Provide the [X, Y] coordinate of the cell's center where the given text is located.  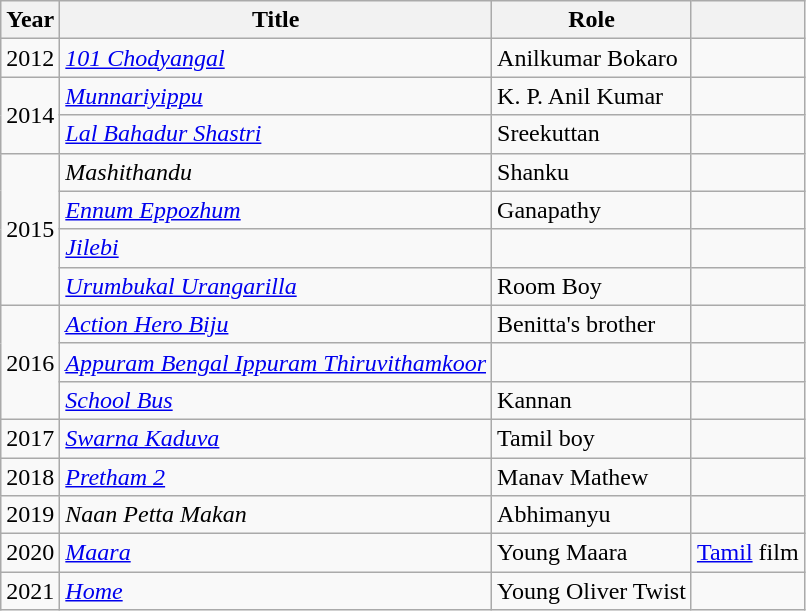
2020 [30, 553]
Role [592, 20]
Swarna Kaduva [276, 438]
Shanku [592, 172]
Abhimanyu [592, 515]
2012 [30, 58]
Urumbukal Urangarilla [276, 286]
K. P. Anil Kumar [592, 96]
Tamil boy [592, 438]
2017 [30, 438]
Jilebi [276, 248]
2018 [30, 477]
Maara [276, 553]
School Bus [276, 400]
2015 [30, 229]
Anilkumar Bokaro [592, 58]
2021 [30, 591]
Kannan [592, 400]
Appuram Bengal Ippuram Thiruvithamkoor [276, 362]
Benitta's brother [592, 324]
Young Oliver Twist [592, 591]
Sreekuttan [592, 134]
Mashithandu [276, 172]
Young Maara [592, 553]
Naan Petta Makan [276, 515]
Action Hero Biju [276, 324]
Pretham 2 [276, 477]
101 Chodyangal [276, 58]
Ganapathy [592, 210]
2014 [30, 115]
Room Boy [592, 286]
2019 [30, 515]
Lal Bahadur Shastri [276, 134]
Tamil film [748, 553]
Ennum Eppozhum [276, 210]
Home [276, 591]
2016 [30, 362]
Manav Mathew [592, 477]
Title [276, 20]
Year [30, 20]
Munnariyippu [276, 96]
